Capture the cell that displays the provided text and extract its (X, Y) central coordinate. 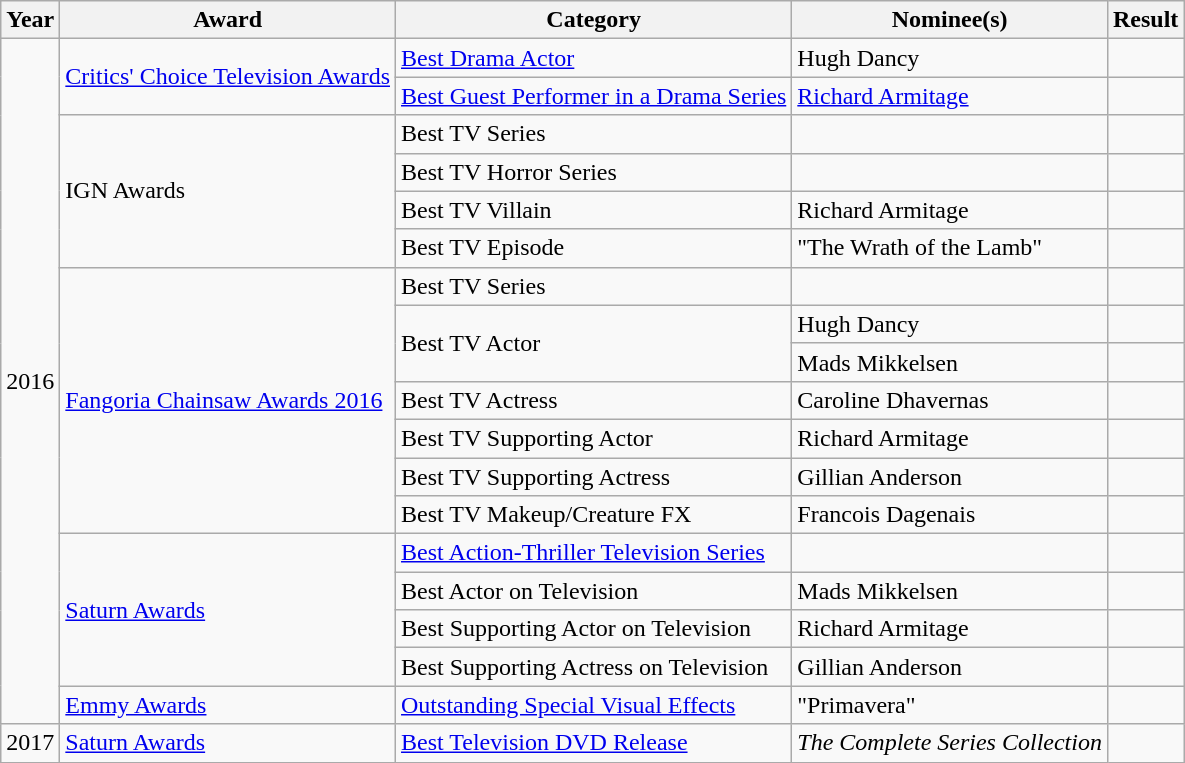
Emmy Awards (228, 705)
Best TV Villain (594, 210)
Best TV Actress (594, 400)
Category (594, 20)
Outstanding Special Visual Effects (594, 705)
Result (1145, 20)
2017 (30, 743)
Year (30, 20)
The Complete Series Collection (950, 743)
Best Television DVD Release (594, 743)
Best Guest Performer in a Drama Series (594, 96)
Best TV Horror Series (594, 172)
Best TV Episode (594, 248)
Nominee(s) (950, 20)
Best Supporting Actor on Television (594, 629)
"The Wrath of the Lamb" (950, 248)
IGN Awards (228, 191)
Best TV Supporting Actress (594, 477)
Francois Dagenais (950, 515)
Award (228, 20)
Best TV Actor (594, 343)
Best Action-Thriller Television Series (594, 553)
Critics' Choice Television Awards (228, 77)
2016 (30, 382)
Best TV Supporting Actor (594, 438)
Caroline Dhavernas (950, 400)
Best Supporting Actress on Television (594, 667)
Best TV Makeup/Creature FX (594, 515)
Fangoria Chainsaw Awards 2016 (228, 400)
"Primavera" (950, 705)
Best Drama Actor (594, 58)
Best Actor on Television (594, 591)
